Return the (x, y) coordinate for the center point of the cell that contains the specified text.  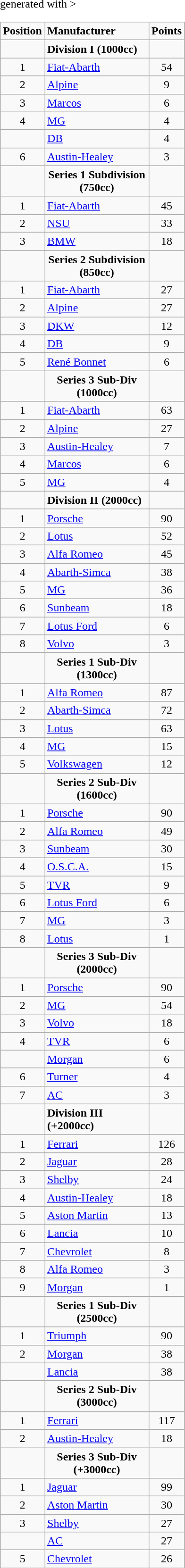
33 (167, 223)
126 (167, 1143)
Triumph (96, 1336)
117 (167, 1420)
Series 3 Sub-Div (+3000cc) (96, 1462)
Series 1 Sub-Div (2500cc) (96, 1311)
49 (167, 831)
Turner (96, 1077)
DKW (96, 326)
Series 2 Subdivision (850cc) (96, 265)
Position (23, 31)
13 (167, 1216)
Series 2 Sub-Div (3000cc) (96, 1396)
99 (167, 1487)
26 (167, 1559)
René Bonnet (96, 362)
Series 3 Sub-Div (2000cc) (96, 963)
Points (167, 31)
Series 1 Subdivision (750cc) (96, 181)
Volkswagen (96, 764)
36 (167, 590)
28 (167, 1161)
Manufacturer (96, 31)
Division III (+2000cc) (96, 1119)
Series 3 Sub-Div (1000cc) (96, 386)
10 (167, 1234)
Division II (2000cc) (96, 500)
Series 2 Sub-Div (1600cc) (96, 789)
NSU (96, 223)
52 (167, 536)
O.S.C.A. (96, 867)
Division I (1000cc) (96, 49)
Series 1 Sub-Div (1300cc) (96, 668)
87 (167, 692)
24 (167, 1179)
72 (167, 710)
BMW (96, 241)
